Return the (X, Y) coordinate for the center point of the cell that contains the specified text.  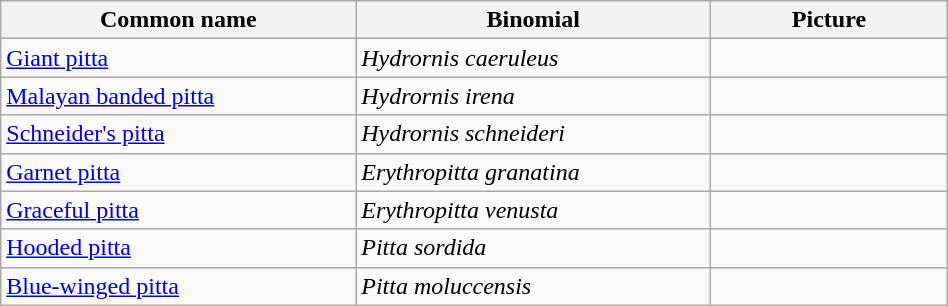
Hooded pitta (178, 248)
Erythropitta venusta (534, 210)
Schneider's pitta (178, 134)
Pitta sordida (534, 248)
Binomial (534, 20)
Erythropitta granatina (534, 172)
Hydrornis caeruleus (534, 58)
Malayan banded pitta (178, 96)
Giant pitta (178, 58)
Blue-winged pitta (178, 286)
Hydrornis irena (534, 96)
Picture (830, 20)
Pitta moluccensis (534, 286)
Garnet pitta (178, 172)
Common name (178, 20)
Hydrornis schneideri (534, 134)
Graceful pitta (178, 210)
